Identify which cell holds the provided text, then report its [x, y] central coordinate. 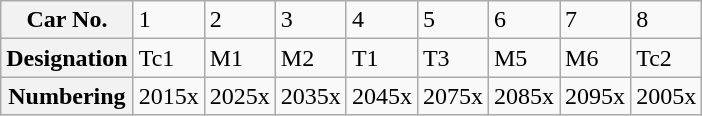
Tc1 [168, 58]
M1 [240, 58]
2095x [596, 96]
2045x [382, 96]
2005x [666, 96]
2085x [524, 96]
2035x [310, 96]
Numbering [67, 96]
T3 [452, 58]
2025x [240, 96]
3 [310, 20]
Tc2 [666, 58]
5 [452, 20]
6 [524, 20]
7 [596, 20]
T1 [382, 58]
M6 [596, 58]
M2 [310, 58]
Car No. [67, 20]
8 [666, 20]
2015x [168, 96]
4 [382, 20]
1 [168, 20]
2075x [452, 96]
2 [240, 20]
M5 [524, 58]
Designation [67, 58]
